Identify which cell holds the provided text, then report its [x, y] central coordinate. 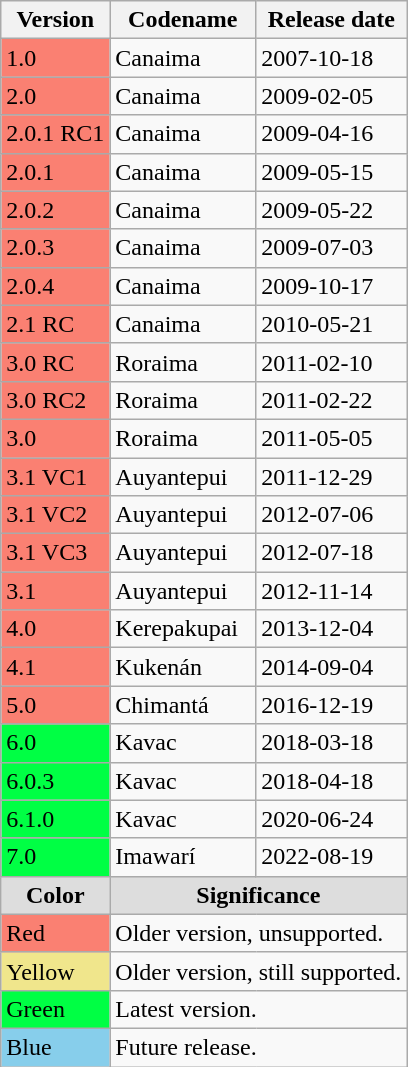
2.0.1 RC1 [56, 134]
Yellow [56, 971]
Blue [56, 1047]
2009-10-17 [332, 286]
Older version, still supported. [258, 971]
5.0 [56, 705]
2.0.1 [56, 172]
Version [56, 20]
3.1 VC1 [56, 477]
Color [56, 895]
2011-02-22 [332, 400]
4.1 [56, 667]
2009-07-03 [332, 248]
2012-07-18 [332, 553]
Codename [183, 20]
6.0 [56, 743]
2022-08-19 [332, 857]
Future release. [258, 1047]
6.1.0 [56, 819]
Kukenán [183, 667]
2013-12-04 [332, 629]
3.1 VC2 [56, 515]
Chimantá [183, 705]
2020-06-24 [332, 819]
7.0 [56, 857]
4.0 [56, 629]
3.0 RC2 [56, 400]
2012-07-06 [332, 515]
2009-04-16 [332, 134]
2010-05-21 [332, 324]
2016-12-19 [332, 705]
2014-09-04 [332, 667]
2009-05-15 [332, 172]
3.0 RC [56, 362]
Older version, unsupported. [258, 933]
2018-04-18 [332, 781]
1.0 [56, 58]
2.0.2 [56, 210]
2.0.3 [56, 248]
2007-10-18 [332, 58]
Red [56, 933]
Significance [258, 895]
2018-03-18 [332, 743]
2.0 [56, 96]
6.0.3 [56, 781]
2011-05-05 [332, 438]
2009-02-05 [332, 96]
3.0 [56, 438]
2009-05-22 [332, 210]
3.1 VC3 [56, 553]
2.0.4 [56, 286]
Release date [332, 20]
2011-02-10 [332, 362]
2012-11-14 [332, 591]
Green [56, 1009]
Latest version. [258, 1009]
2.1 RC [56, 324]
3.1 [56, 591]
Imawarí [183, 857]
2011-12-29 [332, 477]
Kerepakupai [183, 629]
